From the cell containing the given text, extract its center point as [x, y] coordinate. 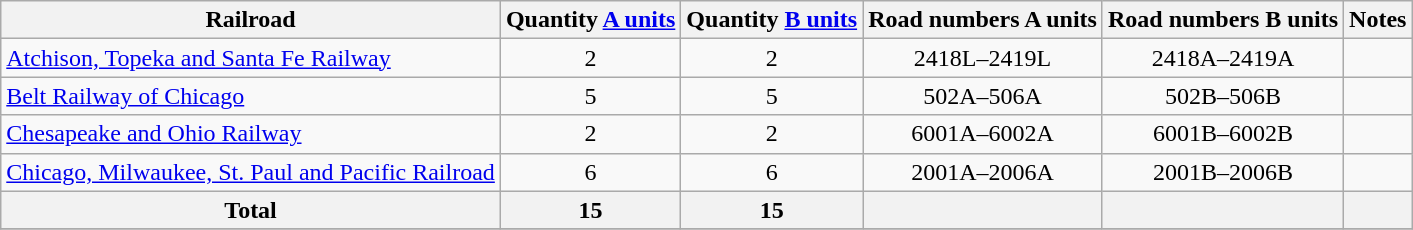
Atchison, Topeka and Santa Fe Railway [251, 58]
Total [251, 210]
Belt Railway of Chicago [251, 96]
502B–506B [1222, 96]
2001A–2006A [983, 172]
2418L–2419L [983, 58]
Road numbers A units [983, 20]
2001B–2006B [1222, 172]
Chesapeake and Ohio Railway [251, 134]
2418A–2419A [1222, 58]
6001B–6002B [1222, 134]
Notes [1378, 20]
Railroad [251, 20]
502A–506A [983, 96]
6001A–6002A [983, 134]
Road numbers B units [1222, 20]
Quantity B units [772, 20]
Chicago, Milwaukee, St. Paul and Pacific Railroad [251, 172]
Quantity A units [590, 20]
